Locate the cell with the specified text and output its (X, Y) center coordinate. 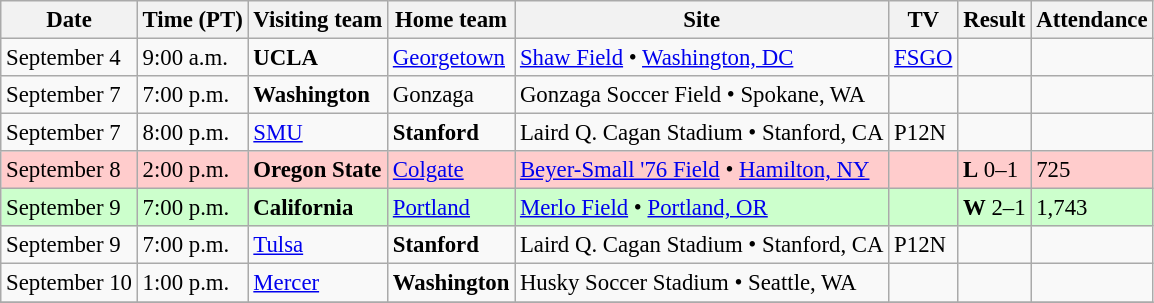
Merlo Field • Portland, OR (702, 208)
California (318, 208)
September 4 (69, 58)
W 2–1 (994, 208)
725 (1092, 170)
Gonzaga (452, 95)
Oregon State (318, 170)
Attendance (1092, 20)
Beyer-Small '76 Field • Hamilton, NY (702, 170)
8:00 p.m. (192, 133)
SMU (318, 133)
Home team (452, 20)
Site (702, 20)
UCLA (318, 58)
September 10 (69, 283)
Shaw Field • Washington, DC (702, 58)
1,743 (1092, 208)
Gonzaga Soccer Field • Spokane, WA (702, 95)
Date (69, 20)
Georgetown (452, 58)
September 8 (69, 170)
Colgate (452, 170)
Visiting team (318, 20)
FSGO (924, 58)
L 0–1 (994, 170)
Tulsa (318, 245)
Mercer (318, 283)
Portland (452, 208)
1:00 p.m. (192, 283)
2:00 p.m. (192, 170)
Husky Soccer Stadium • Seattle, WA (702, 283)
Time (PT) (192, 20)
TV (924, 20)
Result (994, 20)
9:00 a.m. (192, 58)
